Find where the given text appears and provide that cell's center as (x, y) coordinate. 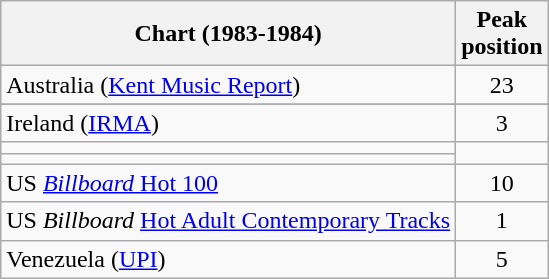
3 (502, 123)
Ireland (IRMA) (228, 123)
23 (502, 85)
1 (502, 221)
US Billboard Hot Adult Contemporary Tracks (228, 221)
Venezuela (UPI) (228, 259)
Australia (Kent Music Report) (228, 85)
Peakposition (502, 34)
Chart (1983-1984) (228, 34)
5 (502, 259)
10 (502, 183)
US Billboard Hot 100 (228, 183)
